From the cell containing the given text, extract its center point as [x, y] coordinate. 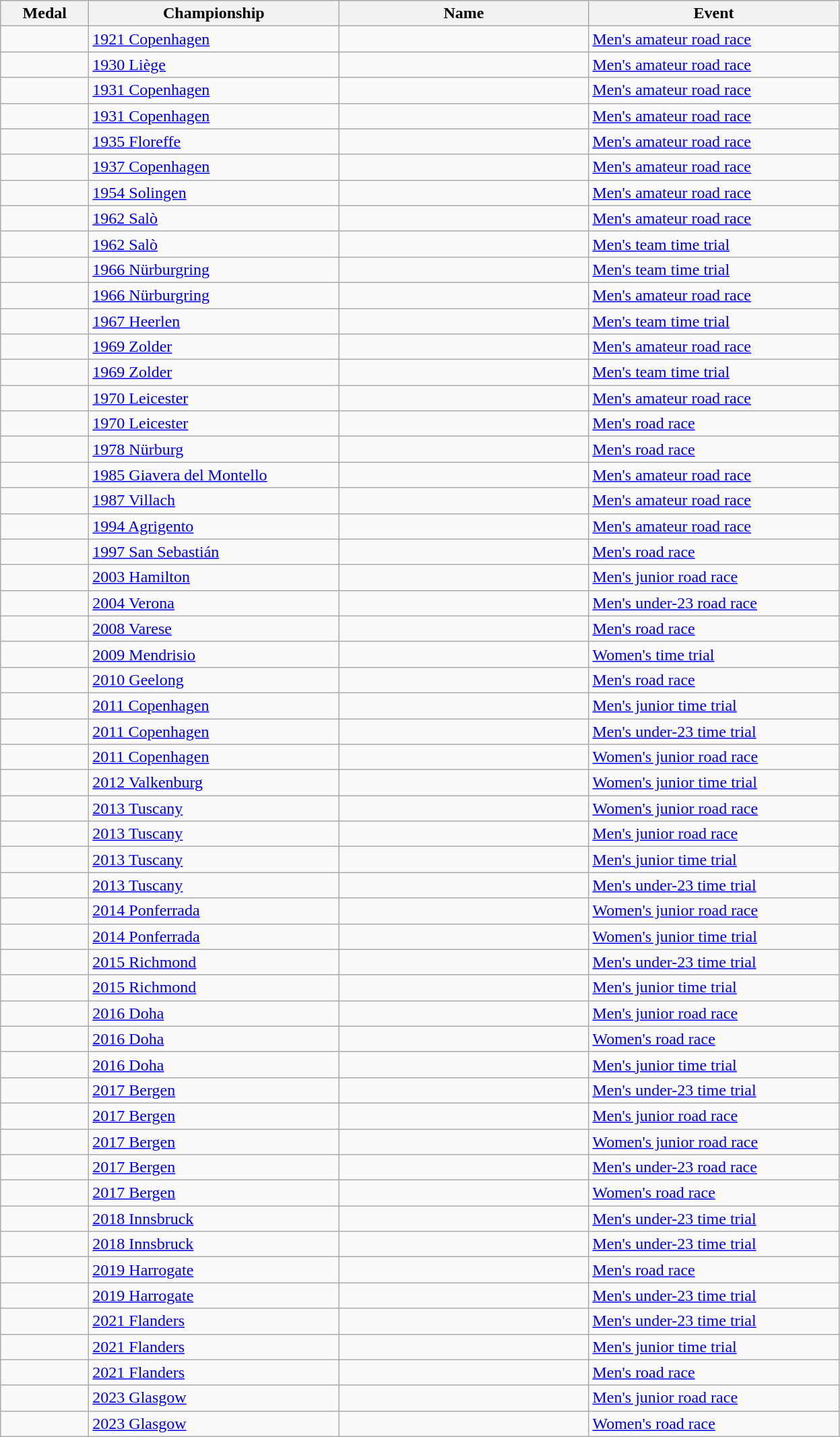
1930 Liège [214, 65]
2010 Geelong [214, 680]
1978 Nürburg [214, 449]
1954 Solingen [214, 193]
2012 Valkenburg [214, 783]
2004 Verona [214, 603]
2009 Mendrisio [214, 654]
2008 Varese [214, 629]
1997 San Sebastián [214, 552]
1985 Giavera del Montello [214, 475]
Women's time trial [714, 654]
1994 Agrigento [214, 526]
1921 Copenhagen [214, 39]
1937 Copenhagen [214, 167]
Event [714, 13]
2003 Hamilton [214, 577]
Medal [44, 13]
1987 Villach [214, 501]
1935 Floreffe [214, 141]
Championship [214, 13]
Name [463, 13]
1967 Heerlen [214, 321]
